For the text-containing cell, return its midpoint in [x, y] coordinate format. 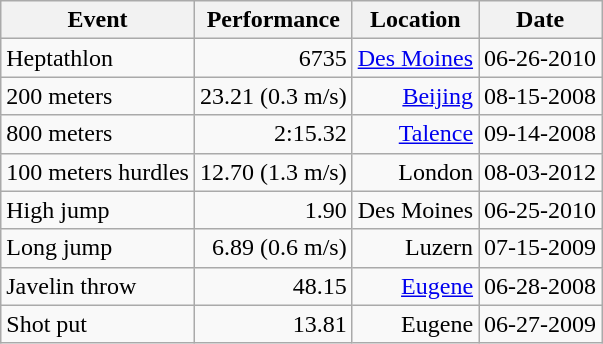
London [415, 172]
07-15-2009 [540, 248]
09-14-2008 [540, 134]
Performance [273, 20]
Location [415, 20]
Long jump [98, 248]
High jump [98, 210]
08-03-2012 [540, 172]
6.89 (0.6 m/s) [273, 248]
Shot put [98, 324]
48.15 [273, 286]
Event [98, 20]
Date [540, 20]
2:15.32 [273, 134]
06-28-2008 [540, 286]
Heptathlon [98, 58]
Talence [415, 134]
Beijing [415, 96]
Javelin throw [98, 286]
Luzern [415, 248]
06-26-2010 [540, 58]
06-25-2010 [540, 210]
08-15-2008 [540, 96]
12.70 (1.3 m/s) [273, 172]
06-27-2009 [540, 324]
1.90 [273, 210]
23.21 (0.3 m/s) [273, 96]
13.81 [273, 324]
100 meters hurdles [98, 172]
200 meters [98, 96]
6735 [273, 58]
800 meters [98, 134]
